Detect which cell encompasses the target text, then output its [X, Y] center coordinate. 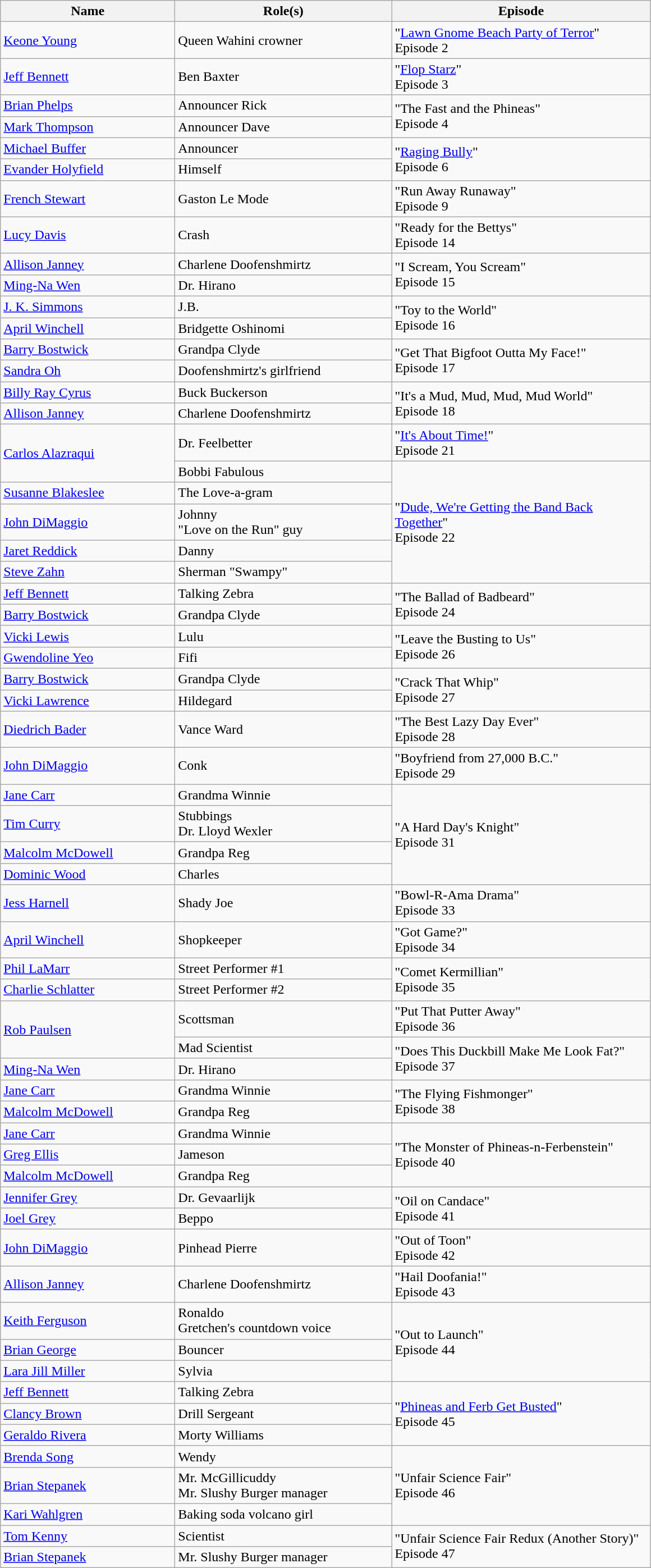
Sylvia [283, 1371]
Charlie Schlatter [88, 990]
Morty Williams [283, 1435]
StubbingsDr. Lloyd Wexler [283, 824]
Shady Joe [283, 903]
"Out to Launch"Episode 44 [521, 1342]
Tom Kenny [88, 1535]
Hildegard [283, 700]
Vicki Lawrence [88, 700]
Vance Ward [283, 730]
"Boyfriend from 27,000 B.C."Episode 29 [521, 766]
"The Monster of Phineas-n-Ferbenstein"Episode 40 [521, 1155]
Clancy Brown [88, 1414]
"Ready for the Bettys"Episode 14 [521, 235]
Tim Curry [88, 824]
Fifi [283, 657]
Sandra Oh [88, 371]
"Flop Starz"Episode 3 [521, 76]
"Run Away Runaway"Episode 9 [521, 199]
"Comet Kermillian"Episode 35 [521, 979]
Beppo [283, 1219]
"Raging Bully"Episode 6 [521, 159]
"The Flying Fishmonger"Episode 38 [521, 1101]
Wendy [283, 1456]
"Phineas and Ferb Get Busted"Episode 45 [521, 1414]
Bouncer [283, 1350]
"The Best Lazy Day Ever"Episode 28 [521, 730]
"Get That Bigfoot Outta My Face!"Episode 17 [521, 360]
"A Hard Day's Knight"Episode 31 [521, 834]
"Does This Duckbill Make Me Look Fat?"Episode 37 [521, 1058]
Charles [283, 874]
Brian George [88, 1350]
Gwendoline Yeo [88, 657]
French Stewart [88, 199]
Announcer [283, 148]
"Hail Doofania!"Episode 43 [521, 1284]
Conk [283, 766]
Carlos Alazraqui [88, 454]
Evander Holyfield [88, 170]
Jaret Reddick [88, 551]
Bobbi Fabulous [283, 472]
Doofenshmirtz's girlfriend [283, 371]
"Out of Toon"Episode 42 [521, 1247]
"Put That Putter Away"Episode 36 [521, 1018]
Street Performer #1 [283, 968]
Himself [283, 170]
Dominic Wood [88, 874]
Sherman "Swampy" [283, 572]
Bridgette Oshinomi [283, 328]
Diedrich Bader [88, 730]
Announcer Dave [283, 127]
Lara Jill Miller [88, 1371]
"Bowl-R-Ama Drama"Episode 33 [521, 903]
"Dude, We're Getting the Band Back Together"Episode 22 [521, 522]
Mr. McGillicuddyMr. Slushy Burger manager [283, 1485]
"Lawn Gnome Beach Party of Terror"Episode 2 [521, 40]
J.B. [283, 307]
Mad Scientist [283, 1048]
Susanne Blakeslee [88, 493]
"The Fast and the Phineas"Episode 4 [521, 116]
"Leave the Busting to Us"Episode 26 [521, 647]
Keone Young [88, 40]
Danny [283, 551]
Episode [521, 11]
"Oil on Candace"Episode 41 [521, 1208]
Mark Thompson [88, 127]
Michael Buffer [88, 148]
"Unfair Science Fair Redux (Another Story)"Episode 47 [521, 1546]
Dr. Feelbetter [283, 442]
"It's a Mud, Mud, Mud, Mud World"Episode 18 [521, 403]
The Love-a-gram [283, 493]
Scottsman [283, 1018]
Brian Phelps [88, 106]
Vicki Lewis [88, 636]
Pinhead Pierre [283, 1247]
"It's About Time!"Episode 21 [521, 442]
Jameson [283, 1155]
Street Performer #2 [283, 990]
J. K. Simmons [88, 307]
Drill Sergeant [283, 1414]
Scientist [283, 1535]
Kari Wahlgren [88, 1514]
Phil LaMarr [88, 968]
Mr. Slushy Burger manager [283, 1557]
Baking soda volcano girl [283, 1514]
Brenda Song [88, 1456]
Lulu [283, 636]
Gaston Le Mode [283, 199]
Dr. Gevaarlijk [283, 1197]
Lucy Davis [88, 235]
Jess Harnell [88, 903]
Keith Ferguson [88, 1320]
Steve Zahn [88, 572]
Ben Baxter [283, 76]
Buck Buckerson [283, 392]
Billy Ray Cyrus [88, 392]
RonaldoGretchen's countdown voice [283, 1320]
Greg Ellis [88, 1155]
"Crack That Whip"Episode 27 [521, 689]
Queen Wahini crowner [283, 40]
"I Scream, You Scream"Episode 15 [521, 275]
"Toy to the World"Episode 16 [521, 317]
Geraldo Rivera [88, 1435]
Joel Grey [88, 1219]
Johnny"Love on the Run" guy [283, 522]
Shopkeeper [283, 940]
"The Ballad of Badbeard"Episode 24 [521, 604]
Rob Paulsen [88, 1030]
Jennifer Grey [88, 1197]
"Got Game?"Episode 34 [521, 940]
Role(s) [283, 11]
Crash [283, 235]
Name [88, 11]
"Unfair Science Fair"Episode 46 [521, 1485]
Announcer Rick [283, 106]
